Find where the given text appears and provide that cell's center as (X, Y) coordinate. 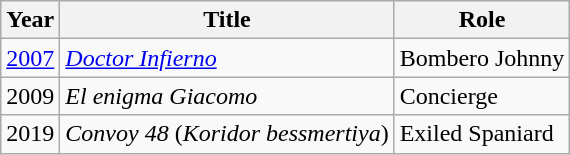
2009 (30, 96)
2019 (30, 134)
Concierge (482, 96)
Convoy 48 (Koridor bessmertiya) (227, 134)
Title (227, 20)
El enigma Giacomo (227, 96)
Year (30, 20)
Role (482, 20)
Doctor Infierno (227, 58)
Bombero Johnny (482, 58)
Exiled Spaniard (482, 134)
2007 (30, 58)
